Detect which cell encompasses the target text, then output its [x, y] center coordinate. 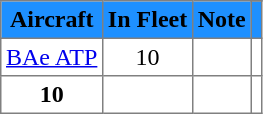
Note [221, 20]
Aircraft [52, 20]
BAe ATP [52, 57]
In Fleet [148, 20]
